Output the (x, y) coordinate of the center of the cell containing the given text.  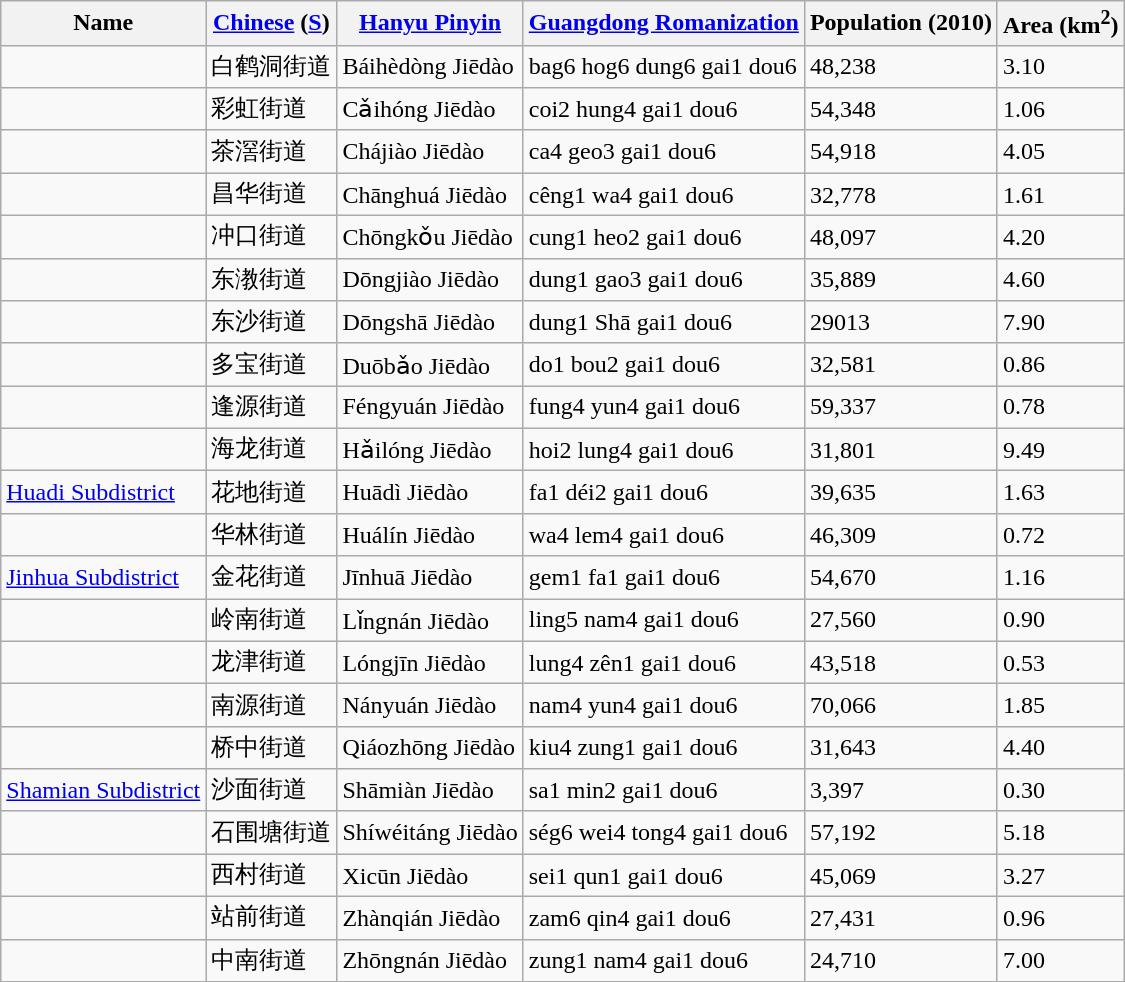
45,069 (900, 876)
Hǎilóng Jiēdào (430, 450)
70,066 (900, 706)
54,348 (900, 110)
7.90 (1060, 322)
24,710 (900, 960)
彩虹街道 (272, 110)
wa4 lem4 gai1 dou6 (664, 534)
逢源街道 (272, 408)
0.30 (1060, 790)
0.78 (1060, 408)
54,918 (900, 152)
Huādì Jiēdào (430, 492)
Nányuán Jiēdào (430, 706)
Shāmiàn Jiēdào (430, 790)
多宝街道 (272, 364)
中南街道 (272, 960)
fa1 déi2 gai1 dou6 (664, 492)
Báihèdòng Jiēdào (430, 66)
ling5 nam4 gai1 dou6 (664, 620)
0.72 (1060, 534)
4.05 (1060, 152)
Hanyu Pinyin (430, 24)
zung1 nam4 gai1 dou6 (664, 960)
昌华街道 (272, 194)
1.06 (1060, 110)
nam4 yun4 gai1 dou6 (664, 706)
ség6 wei4 tong4 gai1 dou6 (664, 832)
9.49 (1060, 450)
ca4 geo3 gai1 dou6 (664, 152)
花地街道 (272, 492)
沙面街道 (272, 790)
Féngyuán Jiēdào (430, 408)
Huadi Subdistrict (104, 492)
hoi2 lung4 gai1 dou6 (664, 450)
1.16 (1060, 578)
4.20 (1060, 238)
sa1 min2 gai1 dou6 (664, 790)
27,560 (900, 620)
石围塘街道 (272, 832)
54,670 (900, 578)
Lóngjīn Jiēdào (430, 662)
fung4 yun4 gai1 dou6 (664, 408)
cung1 heo2 gai1 dou6 (664, 238)
32,581 (900, 364)
Area (km2) (1060, 24)
dung1 gao3 gai1 dou6 (664, 280)
Chinese (S) (272, 24)
站前街道 (272, 918)
Lǐngnán Jiēdào (430, 620)
东漖街道 (272, 280)
冲口街道 (272, 238)
0.90 (1060, 620)
3.10 (1060, 66)
Xicūn Jiēdào (430, 876)
3.27 (1060, 876)
Dōngshā Jiēdào (430, 322)
Chānghuá Jiēdào (430, 194)
海龙街道 (272, 450)
1.63 (1060, 492)
茶滘街道 (272, 152)
3,397 (900, 790)
Duōbǎo Jiēdào (430, 364)
南源街道 (272, 706)
sei1 qun1 gai1 dou6 (664, 876)
金花街道 (272, 578)
0.53 (1060, 662)
Population (2010) (900, 24)
Shíwéitáng Jiēdào (430, 832)
coi2 hung4 gai1 dou6 (664, 110)
7.00 (1060, 960)
龙津街道 (272, 662)
Chōngkǒu Jiēdào (430, 238)
Qiáozhōng Jiēdào (430, 748)
32,778 (900, 194)
Dōngjiào Jiēdào (430, 280)
0.86 (1060, 364)
gem1 fa1 gai1 dou6 (664, 578)
Guangdong Romanization (664, 24)
华林街道 (272, 534)
35,889 (900, 280)
Huálín Jiēdào (430, 534)
39,635 (900, 492)
43,518 (900, 662)
46,309 (900, 534)
48,238 (900, 66)
kiu4 zung1 gai1 dou6 (664, 748)
1.85 (1060, 706)
57,192 (900, 832)
岭南街道 (272, 620)
48,097 (900, 238)
31,643 (900, 748)
4.40 (1060, 748)
lung4 zên1 gai1 dou6 (664, 662)
31,801 (900, 450)
西村街道 (272, 876)
0.96 (1060, 918)
白鹤洞街道 (272, 66)
桥中街道 (272, 748)
Chájiào Jiēdào (430, 152)
59,337 (900, 408)
1.61 (1060, 194)
29013 (900, 322)
4.60 (1060, 280)
Jinhua Subdistrict (104, 578)
Jīnhuā Jiēdào (430, 578)
do1 bou2 gai1 dou6 (664, 364)
zam6 qin4 gai1 dou6 (664, 918)
27,431 (900, 918)
Cǎihóng Jiēdào (430, 110)
5.18 (1060, 832)
Shamian Subdistrict (104, 790)
Name (104, 24)
dung1 Shā gai1 dou6 (664, 322)
cêng1 wa4 gai1 dou6 (664, 194)
Zhōngnán Jiēdào (430, 960)
bag6 hog6 dung6 gai1 dou6 (664, 66)
东沙街道 (272, 322)
Zhànqián Jiēdào (430, 918)
